Find where the given text appears and provide that cell's center as (X, Y) coordinate. 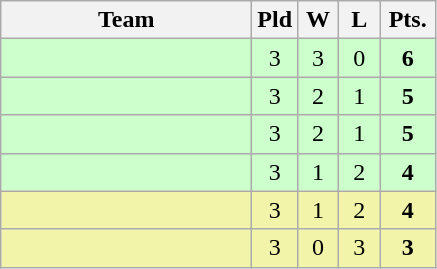
Team (126, 20)
Pts. (408, 20)
Pld (275, 20)
6 (408, 58)
L (360, 20)
W (318, 20)
